Detect which cell encompasses the target text, then output its (X, Y) center coordinate. 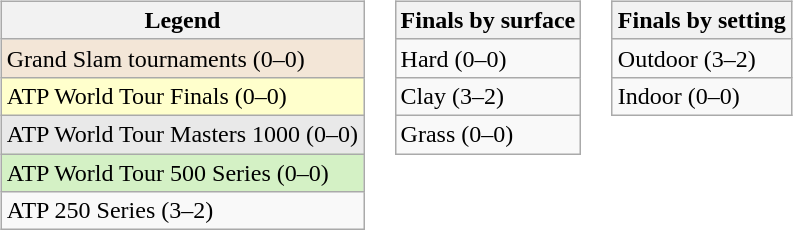
ATP 250 Series (3–2) (182, 211)
Finals by setting (702, 20)
Outdoor (3–2) (702, 58)
Clay (3–2) (488, 96)
Grass (0–0) (488, 134)
Legend (182, 20)
ATP World Tour Finals (0–0) (182, 96)
ATP World Tour 500 Series (0–0) (182, 173)
Hard (0–0) (488, 58)
ATP World Tour Masters 1000 (0–0) (182, 134)
Grand Slam tournaments (0–0) (182, 58)
Finals by surface (488, 20)
Indoor (0–0) (702, 96)
